For the text-containing cell, return its midpoint in [X, Y] coordinate format. 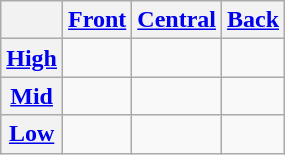
High [32, 58]
Central [177, 20]
Front [98, 20]
Low [32, 134]
Back [254, 20]
Mid [32, 96]
